Return the (X, Y) coordinate for the center point of the cell that contains the specified text.  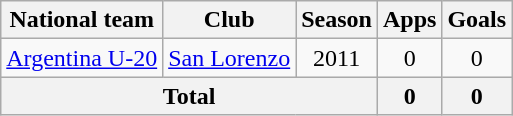
2011 (337, 58)
Apps (409, 20)
Goals (477, 20)
San Lorenzo (230, 58)
Season (337, 20)
Club (230, 20)
Argentina U-20 (82, 58)
National team (82, 20)
Total (190, 96)
